Return the (x, y) coordinate for the center point of the cell that contains the specified text.  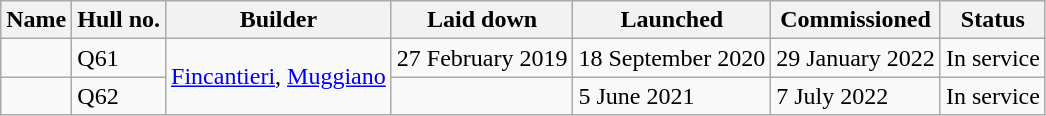
Fincantieri, Muggiano (279, 77)
Launched (672, 20)
Builder (279, 20)
7 July 2022 (856, 96)
Status (992, 20)
18 September 2020 (672, 58)
29 January 2022 (856, 58)
Q61 (119, 58)
Name (36, 20)
27 February 2019 (482, 58)
Laid down (482, 20)
Hull no. (119, 20)
Q62 (119, 96)
Commissioned (856, 20)
5 June 2021 (672, 96)
